Capture the cell that displays the provided text and extract its [X, Y] central coordinate. 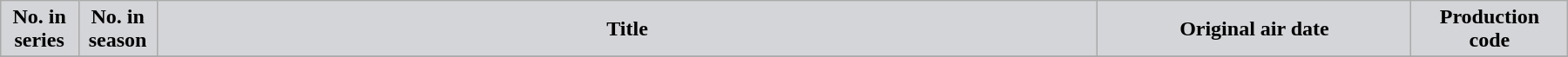
No. inseries [39, 29]
No. inseason [118, 29]
Original air date [1254, 29]
Title [627, 29]
Productioncode [1490, 29]
